Identify which cell holds the provided text, then report its (x, y) central coordinate. 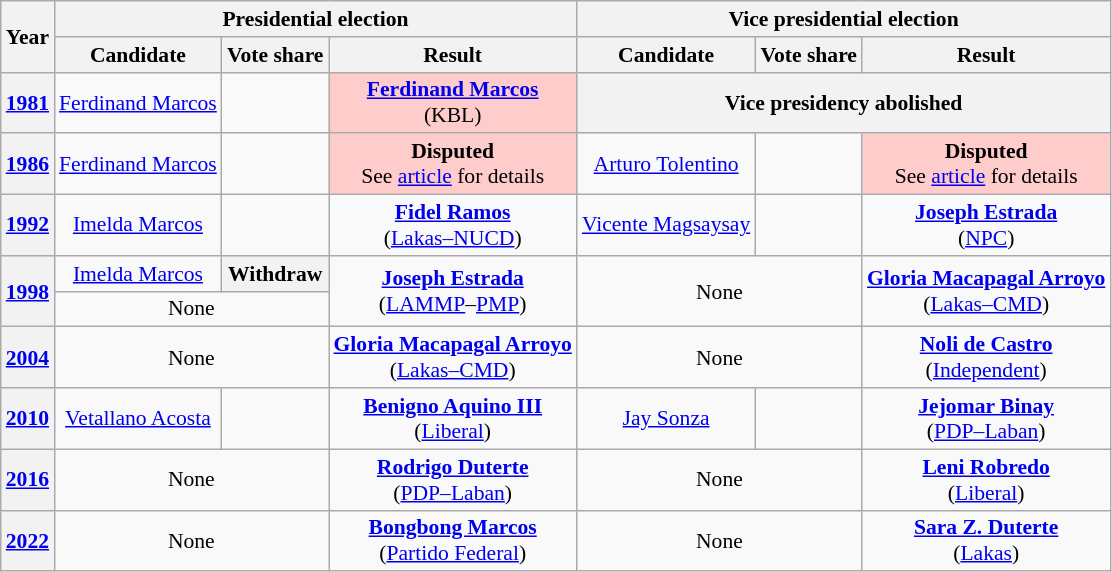
Vice presidential election (844, 19)
Ferdinand Marcos(KBL) (452, 102)
Bongbong Marcos(Partido Federal) (452, 540)
Joseph Estrada(LAMMP–PMP) (452, 292)
Jay Sonza (666, 418)
Presidential election (316, 19)
Fidel Ramos(Lakas–NUCD) (452, 226)
1992 (28, 226)
Vice presidency abolished (844, 102)
Arturo Tolentino (666, 164)
1981 (28, 102)
Benigno Aquino III(Liberal) (452, 418)
Noli de Castro(Independent) (986, 358)
Sara Z. Duterte(Lakas) (986, 540)
Jejomar Binay(PDP–Laban) (986, 418)
1986 (28, 164)
2004 (28, 358)
Withdraw (276, 274)
2010 (28, 418)
Vicente Magsaysay (666, 226)
Year (28, 36)
1998 (28, 292)
2022 (28, 540)
Leni Robredo(Liberal) (986, 480)
2016 (28, 480)
Rodrigo Duterte(PDP–Laban) (452, 480)
Vetallano Acosta (138, 418)
Joseph Estrada(NPC) (986, 226)
